Identify which cell holds the provided text, then report its [x, y] central coordinate. 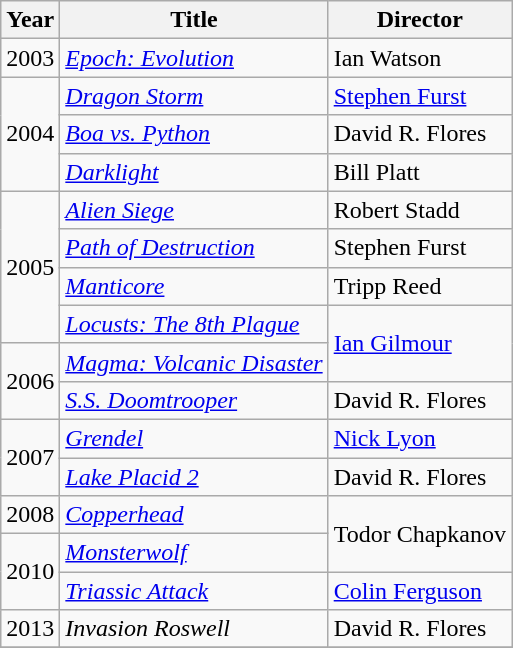
Alien Siege [194, 210]
Magma: Volcanic Disaster [194, 362]
2004 [30, 134]
2010 [30, 572]
Lake Placid 2 [194, 477]
2013 [30, 629]
Nick Lyon [420, 438]
S.S. Doomtrooper [194, 400]
Triassic Attack [194, 591]
Dragon Storm [194, 96]
Grendel [194, 438]
2008 [30, 515]
Path of Destruction [194, 248]
Bill Platt [420, 172]
Boa vs. Python [194, 134]
Darklight [194, 172]
Director [420, 20]
Ian Gilmour [420, 343]
Robert Stadd [420, 210]
Todor Chapkanov [420, 534]
2006 [30, 381]
Tripp Reed [420, 286]
Epoch: Evolution [194, 58]
Title [194, 20]
Manticore [194, 286]
Colin Ferguson [420, 591]
2003 [30, 58]
2005 [30, 267]
Monsterwolf [194, 553]
2007 [30, 457]
Year [30, 20]
Invasion Roswell [194, 629]
Ian Watson [420, 58]
Locusts: The 8th Plague [194, 324]
Copperhead [194, 515]
